Scan for the cell matching the given text and deliver its [x, y] coordinate at center. 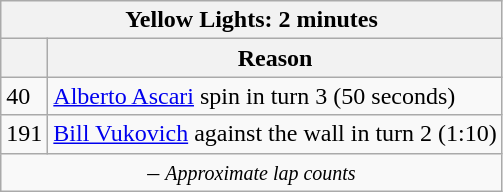
Bill Vukovich against the wall in turn 2 (1:10) [275, 134]
Reason [275, 58]
Alberto Ascari spin in turn 3 (50 seconds) [275, 96]
40 [24, 96]
Yellow Lights: 2 minutes [252, 20]
– Approximate lap counts [252, 172]
191 [24, 134]
